Find where the given text appears and provide that cell's center as (X, Y) coordinate. 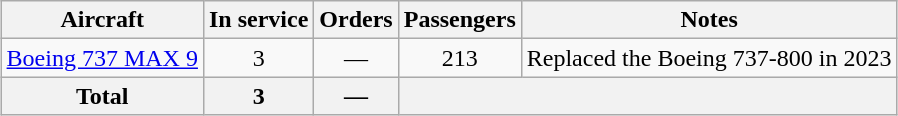
Notes (709, 20)
In service (258, 20)
Aircraft (102, 20)
Orders (356, 20)
Total (102, 96)
Replaced the Boeing 737-800 in 2023 (709, 58)
213 (460, 58)
Passengers (460, 20)
Boeing 737 MAX 9 (102, 58)
